Detect which cell encompasses the target text, then output its [X, Y] center coordinate. 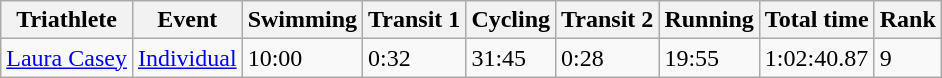
Laura Casey [67, 58]
Individual [187, 58]
Swimming [302, 20]
Running [709, 20]
31:45 [511, 58]
19:55 [709, 58]
10:00 [302, 58]
Cycling [511, 20]
Triathlete [67, 20]
Event [187, 20]
Transit 1 [414, 20]
0:28 [608, 58]
Transit 2 [608, 20]
0:32 [414, 58]
Rank [908, 20]
9 [908, 58]
Total time [816, 20]
1:02:40.87 [816, 58]
